Extract the [x, y] coordinate from the center of the cell holding the provided text.  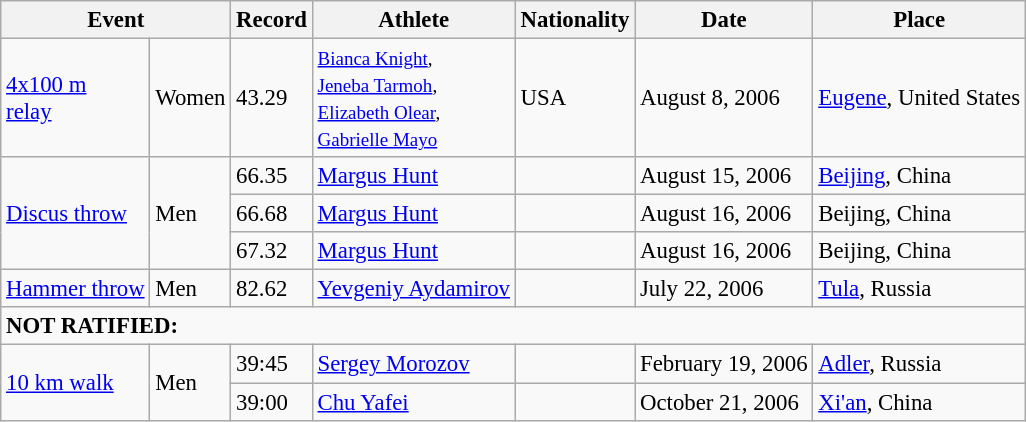
82.62 [272, 289]
67.32 [272, 251]
Bianca Knight,Jeneba Tarmoh,Elizabeth Olear,Gabrielle Mayo [414, 98]
Tula, Russia [919, 289]
Athlete [414, 20]
July 22, 2006 [724, 289]
Place [919, 20]
USA [574, 98]
February 19, 2006 [724, 364]
39:45 [272, 364]
Yevgeniy Aydamirov [414, 289]
Event [116, 20]
66.68 [272, 214]
10 km walk [76, 382]
Sergey Morozov [414, 364]
Women [190, 98]
Discus throw [76, 214]
4x100 mrelay [76, 98]
August 8, 2006 [724, 98]
Eugene, United States [919, 98]
Nationality [574, 20]
NOT RATIFIED: [514, 327]
Record [272, 20]
Adler, Russia [919, 364]
August 15, 2006 [724, 176]
39:00 [272, 402]
Chu Yafei [414, 402]
October 21, 2006 [724, 402]
43.29 [272, 98]
Hammer throw [76, 289]
Date [724, 20]
Xi'an, China [919, 402]
66.35 [272, 176]
